Capture the cell that displays the provided text and extract its (x, y) central coordinate. 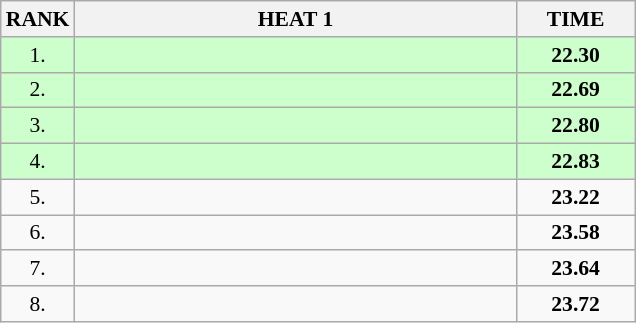
22.30 (576, 55)
5. (38, 197)
22.69 (576, 90)
8. (38, 304)
22.80 (576, 126)
23.58 (576, 233)
23.64 (576, 269)
RANK (38, 19)
4. (38, 162)
7. (38, 269)
3. (38, 126)
6. (38, 233)
HEAT 1 (295, 19)
TIME (576, 19)
2. (38, 90)
23.22 (576, 197)
22.83 (576, 162)
1. (38, 55)
23.72 (576, 304)
